Scan for the cell matching the given text and deliver its [x, y] coordinate at center. 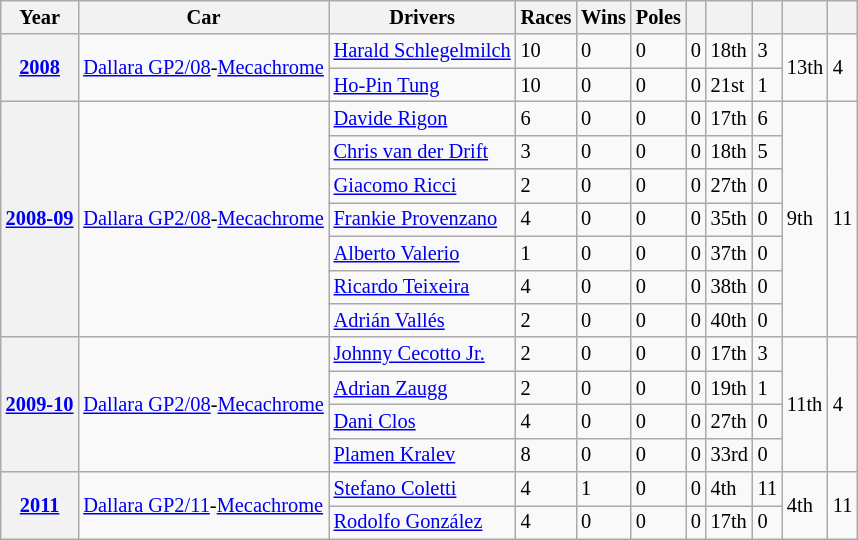
Ricardo Teixeira [422, 287]
21st [730, 85]
5 [768, 152]
Alberto Valerio [422, 253]
8 [546, 455]
35th [730, 219]
Plamen Kralev [422, 455]
Year [40, 17]
Adrián Vallés [422, 320]
9th [805, 219]
Ho-Pin Tung [422, 85]
Stefano Coletti [422, 489]
Davide Rigon [422, 118]
2008-09 [40, 219]
Frankie Provenzano [422, 219]
Drivers [422, 17]
Chris van der Drift [422, 152]
33rd [730, 455]
Poles [658, 17]
38th [730, 287]
Car [203, 17]
2011 [40, 506]
Races [546, 17]
Rodolfo González [422, 522]
37th [730, 253]
Giacomo Ricci [422, 186]
2009-10 [40, 404]
Adrian Zaugg [422, 388]
Dani Clos [422, 421]
Johnny Cecotto Jr. [422, 354]
Dallara GP2/11-Mecachrome [203, 506]
19th [730, 388]
40th [730, 320]
Wins [604, 17]
2008 [40, 68]
13th [805, 68]
Harald Schlegelmilch [422, 51]
11th [805, 404]
